Detect which cell encompasses the target text, then output its [x, y] center coordinate. 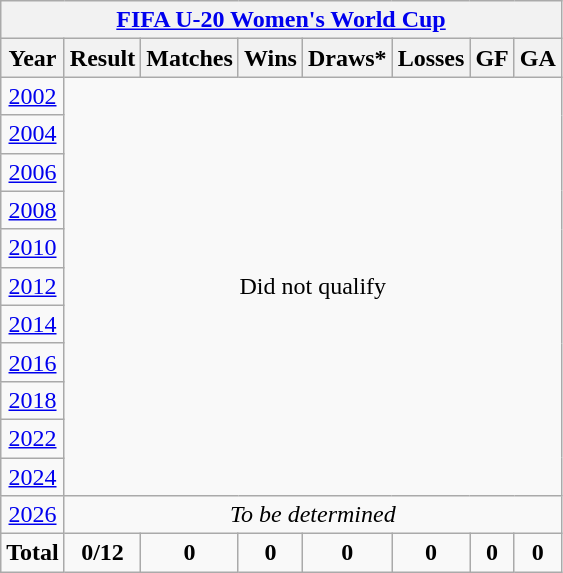
Losses [431, 58]
2026 [33, 515]
0/12 [102, 553]
2024 [33, 477]
FIFA U-20 Women's World Cup [282, 20]
2012 [33, 286]
2016 [33, 362]
GA [538, 58]
Total [33, 553]
Result [102, 58]
2022 [33, 438]
Year [33, 58]
Did not qualify [312, 286]
GF [492, 58]
2014 [33, 324]
2018 [33, 400]
Draws* [347, 58]
Wins [270, 58]
2008 [33, 210]
Matches [190, 58]
To be determined [312, 515]
2010 [33, 248]
2004 [33, 134]
2002 [33, 96]
2006 [33, 172]
